Provide the [x, y] coordinate of the cell's center where the given text is located.  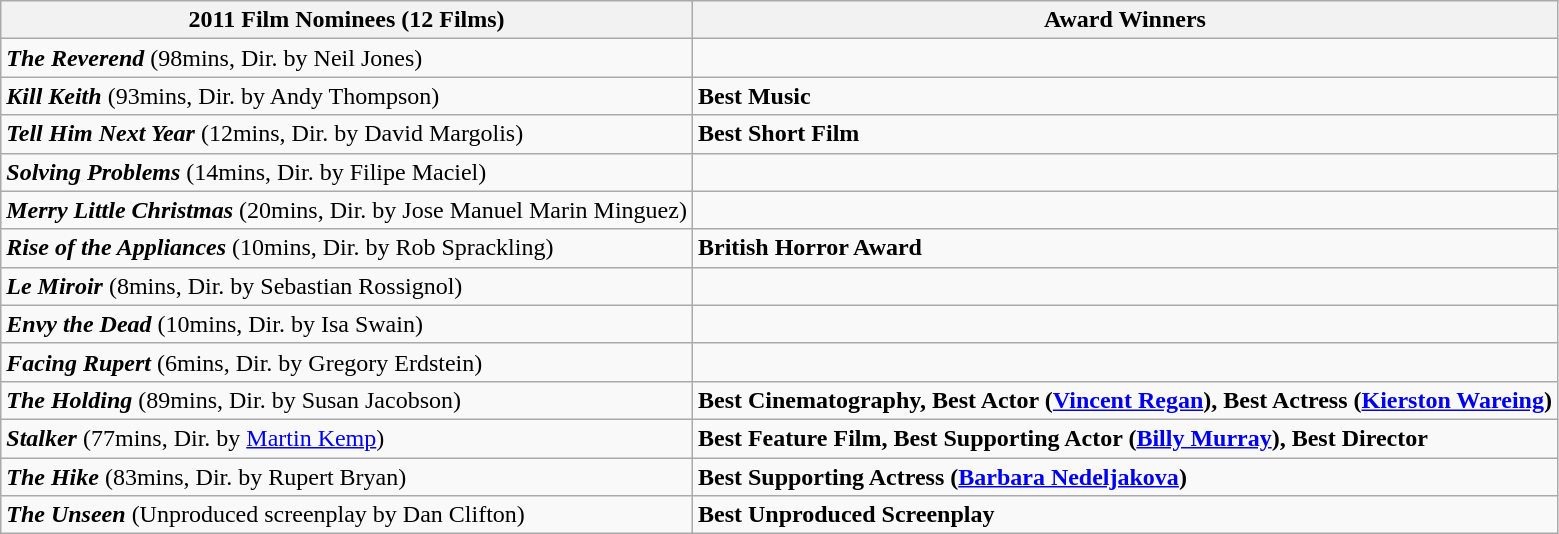
Award Winners [1124, 20]
British Horror Award [1124, 248]
The Unseen (Unproduced screenplay by Dan Clifton) [347, 515]
2011 Film Nominees (12 Films) [347, 20]
Best Unproduced Screenplay [1124, 515]
Stalker (77mins, Dir. by Martin Kemp) [347, 438]
Best Cinematography, Best Actor (Vincent Regan), Best Actress (Kierston Wareing) [1124, 400]
Solving Problems (14mins, Dir. by Filipe Maciel) [347, 172]
The Hike (83mins, Dir. by Rupert Bryan) [347, 477]
The Reverend (98mins, Dir. by Neil Jones) [347, 58]
The Holding (89mins, Dir. by Susan Jacobson) [347, 400]
Best Feature Film, Best Supporting Actor (Billy Murray), Best Director [1124, 438]
Rise of the Appliances (10mins, Dir. by Rob Sprackling) [347, 248]
Best Short Film [1124, 134]
Merry Little Christmas (20mins, Dir. by Jose Manuel Marin Minguez) [347, 210]
Kill Keith (93mins, Dir. by Andy Thompson) [347, 96]
Best Music [1124, 96]
Envy the Dead (10mins, Dir. by Isa Swain) [347, 324]
Best Supporting Actress (Barbara Nedeljakova) [1124, 477]
Tell Him Next Year (12mins, Dir. by David Margolis) [347, 134]
Facing Rupert (6mins, Dir. by Gregory Erdstein) [347, 362]
Le Miroir (8mins, Dir. by Sebastian Rossignol) [347, 286]
